Scan for the cell matching the given text and deliver its [X, Y] coordinate at center. 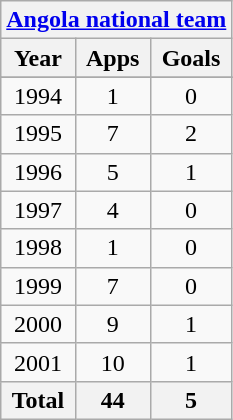
Angola national team [116, 20]
1999 [38, 286]
Total [38, 400]
4 [112, 210]
1995 [38, 134]
Goals [191, 58]
10 [112, 362]
Year [38, 58]
1997 [38, 210]
9 [112, 324]
1996 [38, 172]
2000 [38, 324]
Apps [112, 58]
44 [112, 400]
1998 [38, 248]
2001 [38, 362]
1994 [38, 96]
2 [191, 134]
